Pinpoint the cell where the given text exists, returning its (x, y) midpoint coordinate. 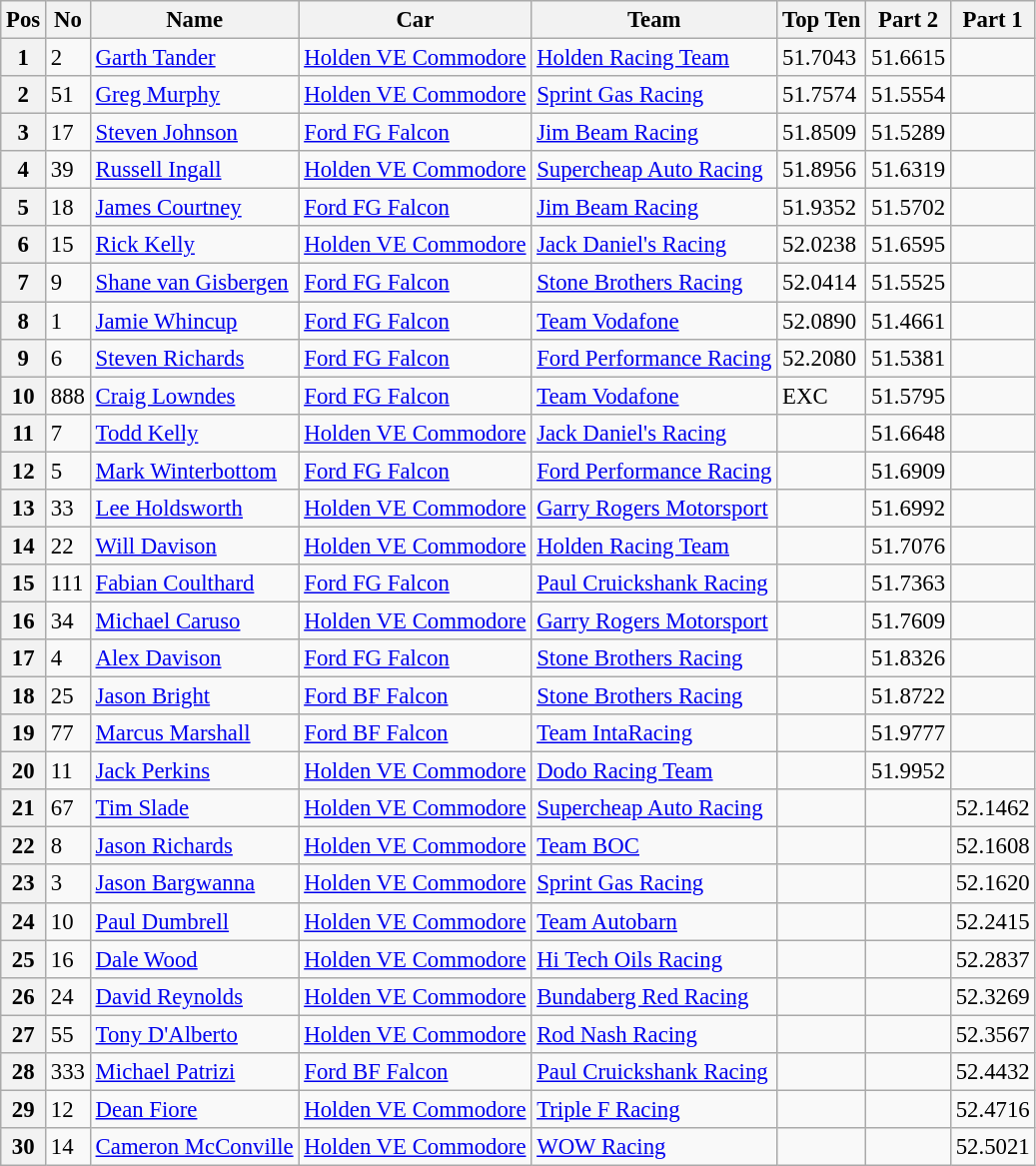
Marcus Marshall (194, 733)
27 (24, 1034)
Jason Bargwanna (194, 884)
51.7363 (909, 583)
Jack Perkins (194, 771)
Jason Bright (194, 696)
51.6319 (909, 170)
Michael Patrizi (194, 1072)
Name (194, 20)
Michael Caruso (194, 620)
888 (68, 396)
51.5289 (909, 133)
51.7043 (821, 58)
52.1608 (993, 846)
51.4661 (909, 321)
20 (24, 771)
Tim Slade (194, 808)
Todd Kelly (194, 433)
23 (24, 884)
52.2837 (993, 959)
Team (654, 20)
51.6909 (909, 471)
Steven Richards (194, 358)
51.9352 (821, 208)
No (68, 20)
51.5381 (909, 358)
51.6615 (909, 58)
Greg Murphy (194, 95)
52.0890 (821, 321)
Jason Richards (194, 846)
333 (68, 1072)
51.8509 (821, 133)
Russell Ingall (194, 170)
Alex Davison (194, 658)
Lee Holdsworth (194, 509)
Tony D'Alberto (194, 1034)
67 (68, 808)
51 (68, 95)
51.8326 (909, 658)
51.5525 (909, 283)
51.6648 (909, 433)
Dean Fiore (194, 1109)
Will Davison (194, 546)
51.5702 (909, 208)
Dodo Racing Team (654, 771)
51.7076 (909, 546)
WOW Racing (654, 1147)
Dale Wood (194, 959)
Fabian Coulthard (194, 583)
Team Autobarn (654, 921)
51.6595 (909, 245)
51.9952 (909, 771)
111 (68, 583)
52.0414 (821, 283)
Car (416, 20)
James Courtney (194, 208)
Steven Johnson (194, 133)
51.9777 (909, 733)
Team IntaRacing (654, 733)
51.8722 (909, 696)
Team BOC (654, 846)
77 (68, 733)
David Reynolds (194, 996)
13 (24, 509)
30 (24, 1147)
52.2080 (821, 358)
Cameron McConville (194, 1147)
Top Ten (821, 20)
33 (68, 509)
26 (24, 996)
55 (68, 1034)
Jamie Whincup (194, 321)
Part 2 (909, 20)
Shane van Gisbergen (194, 283)
52.3269 (993, 996)
51.7609 (909, 620)
34 (68, 620)
28 (24, 1072)
51.5795 (909, 396)
EXC (821, 396)
Rick Kelly (194, 245)
Part 1 (993, 20)
Bundaberg Red Racing (654, 996)
51.5554 (909, 95)
52.1462 (993, 808)
Triple F Racing (654, 1109)
52.1620 (993, 884)
Craig Lowndes (194, 396)
52.5021 (993, 1147)
52.4716 (993, 1109)
51.7574 (821, 95)
52.3567 (993, 1034)
Mark Winterbottom (194, 471)
21 (24, 808)
52.2415 (993, 921)
51.8956 (821, 170)
52.4432 (993, 1072)
Rod Nash Racing (654, 1034)
52.0238 (821, 245)
29 (24, 1109)
Hi Tech Oils Racing (654, 959)
Garth Tander (194, 58)
Paul Dumbrell (194, 921)
Pos (24, 20)
39 (68, 170)
51.6992 (909, 509)
19 (24, 733)
